For the text-containing cell, return its midpoint in (x, y) coordinate format. 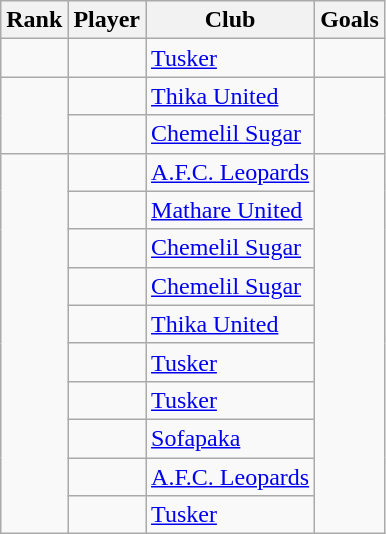
Sofapaka (230, 438)
Goals (350, 20)
Mathare United (230, 210)
Rank (34, 20)
Player (107, 20)
Club (230, 20)
